Capture the cell that displays the provided text and extract its [x, y] central coordinate. 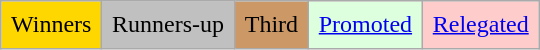
Third [271, 25]
Relegated [480, 25]
Promoted [365, 25]
Winners [52, 25]
Runners-up [168, 25]
